Scan for the cell matching the given text and deliver its (X, Y) coordinate at center. 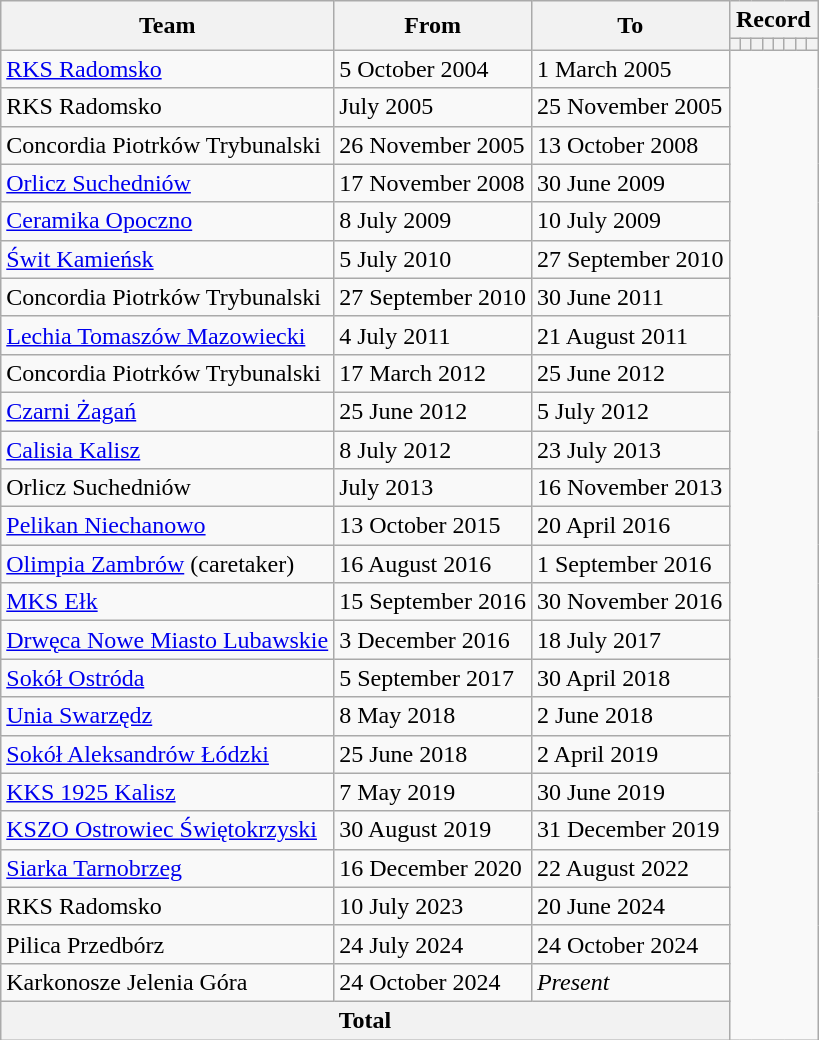
30 November 2016 (630, 602)
2 June 2018 (630, 716)
30 June 2009 (630, 183)
10 July 2009 (630, 221)
13 October 2015 (433, 526)
Lechia Tomaszów Mazowiecki (168, 335)
31 December 2019 (630, 830)
Calisia Kalisz (168, 449)
Pilica Przedbórz (168, 944)
4 July 2011 (433, 335)
Olimpia Zambrów (caretaker) (168, 564)
KKS 1925 Kalisz (168, 792)
10 July 2023 (433, 906)
30 June 2019 (630, 792)
16 December 2020 (433, 868)
15 September 2016 (433, 602)
Total (365, 1020)
20 April 2016 (630, 526)
17 November 2008 (433, 183)
22 August 2022 (630, 868)
5 October 2004 (433, 69)
Świt Kamieńsk (168, 259)
July 2013 (433, 488)
KSZO Ostrowiec Świętokrzyski (168, 830)
25 June 2018 (433, 754)
From (433, 26)
26 November 2005 (433, 145)
To (630, 26)
30 August 2019 (433, 830)
7 May 2019 (433, 792)
Siarka Tarnobrzeg (168, 868)
13 October 2008 (630, 145)
Unia Swarzędz (168, 716)
Record (773, 20)
8 July 2012 (433, 449)
24 July 2024 (433, 944)
Drwęca Nowe Miasto Lubawskie (168, 640)
July 2005 (433, 107)
5 July 2012 (630, 411)
Karkonosze Jelenia Góra (168, 982)
5 September 2017 (433, 678)
23 July 2013 (630, 449)
Ceramika Opoczno (168, 221)
30 June 2011 (630, 297)
Sokół Aleksandrów Łódzki (168, 754)
5 July 2010 (433, 259)
1 March 2005 (630, 69)
MKS Ełk (168, 602)
Team (168, 26)
20 June 2024 (630, 906)
Present (630, 982)
17 March 2012 (433, 373)
30 April 2018 (630, 678)
18 July 2017 (630, 640)
Czarni Żagań (168, 411)
1 September 2016 (630, 564)
3 December 2016 (433, 640)
25 November 2005 (630, 107)
16 November 2013 (630, 488)
16 August 2016 (433, 564)
8 May 2018 (433, 716)
Pelikan Niechanowo (168, 526)
Sokół Ostróda (168, 678)
21 August 2011 (630, 335)
2 April 2019 (630, 754)
8 July 2009 (433, 221)
